Search for the cell housing the specified text and yield its (x, y) center coordinate. 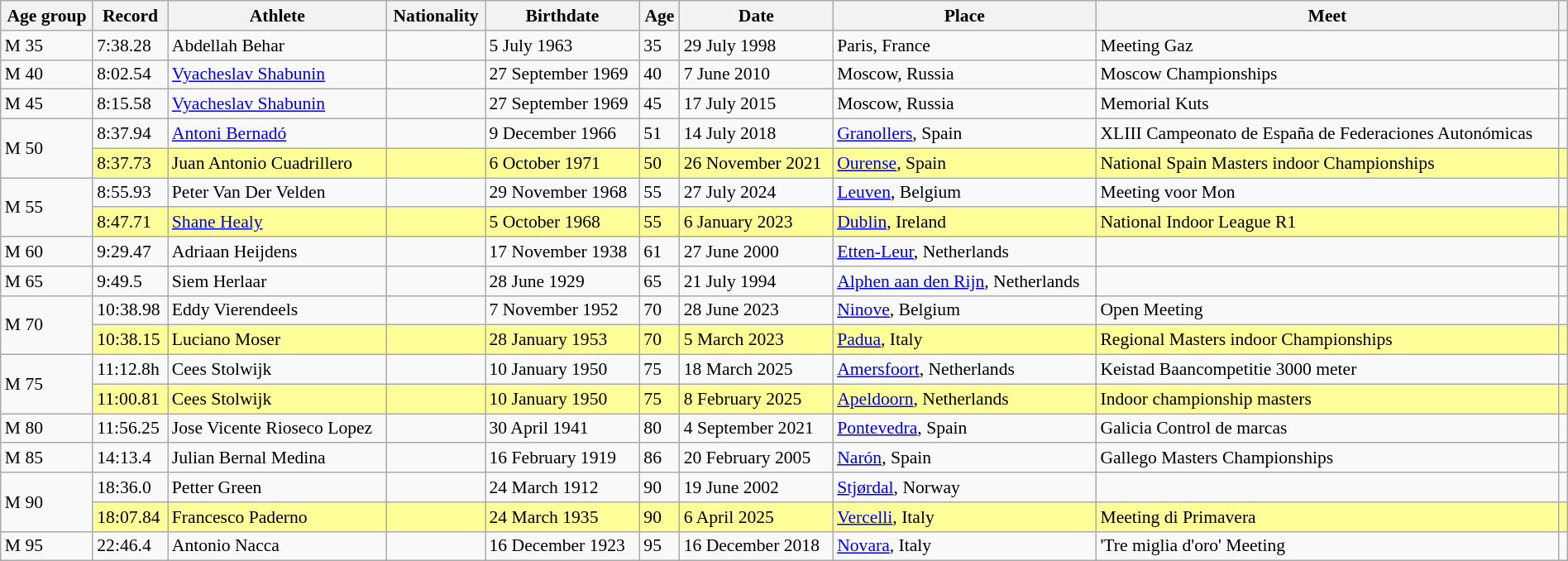
8:55.93 (131, 193)
Leuven, Belgium (964, 193)
M 85 (47, 458)
Stjørdal, Norway (964, 487)
Regional Masters indoor Championships (1327, 340)
8:37.73 (131, 163)
27 July 2024 (757, 193)
Francesco Paderno (278, 517)
26 November 2021 (757, 163)
6 January 2023 (757, 223)
5 March 2023 (757, 340)
22:46.4 (131, 546)
16 February 1919 (562, 458)
10:38.15 (131, 340)
Record (131, 16)
14:13.4 (131, 458)
28 January 1953 (562, 340)
9:49.5 (131, 281)
Nationality (437, 16)
Alphen aan den Rijn, Netherlands (964, 281)
Apeldoorn, Netherlands (964, 399)
Pontevedra, Spain (964, 429)
Meeting voor Mon (1327, 193)
Memorial Kuts (1327, 104)
M 45 (47, 104)
M 35 (47, 46)
Padua, Italy (964, 340)
Moscow Championships (1327, 74)
8 February 2025 (757, 399)
M 90 (47, 501)
Antonio Nacca (278, 546)
National Indoor League R1 (1327, 223)
Narón, Spain (964, 458)
Galicia Control de marcas (1327, 429)
M 70 (47, 324)
Julian Bernal Medina (278, 458)
11:12.8h (131, 370)
18 March 2025 (757, 370)
Novara, Italy (964, 546)
Siem Herlaar (278, 281)
10:38.98 (131, 310)
M 60 (47, 252)
24 March 1912 (562, 487)
29 July 1998 (757, 46)
Peter Van Der Velden (278, 193)
24 March 1935 (562, 517)
Abdellah Behar (278, 46)
M 40 (47, 74)
35 (659, 46)
Meeting di Primavera (1327, 517)
Amersfoort, Netherlands (964, 370)
XLIII Campeonato de España de Federaciones Autonómicas (1327, 134)
30 April 1941 (562, 429)
Gallego Masters Championships (1327, 458)
11:00.81 (131, 399)
Athlete (278, 16)
18:07.84 (131, 517)
M 50 (47, 149)
Open Meeting (1327, 310)
Indoor championship masters (1327, 399)
Age (659, 16)
29 November 1968 (562, 193)
65 (659, 281)
18:36.0 (131, 487)
16 December 1923 (562, 546)
Eddy Vierendeels (278, 310)
21 July 1994 (757, 281)
9 December 1966 (562, 134)
61 (659, 252)
7 November 1952 (562, 310)
Etten-Leur, Netherlands (964, 252)
Paris, France (964, 46)
17 November 1938 (562, 252)
16 December 2018 (757, 546)
28 June 2023 (757, 310)
5 October 1968 (562, 223)
Shane Healy (278, 223)
86 (659, 458)
50 (659, 163)
40 (659, 74)
Dublin, Ireland (964, 223)
5 July 1963 (562, 46)
Ourense, Spain (964, 163)
Meeting Gaz (1327, 46)
Keistad Baancompetitie 3000 meter (1327, 370)
Age group (47, 16)
Granollers, Spain (964, 134)
8:15.58 (131, 104)
9:29.47 (131, 252)
Jose Vicente Rioseco Lopez (278, 429)
80 (659, 429)
6 October 1971 (562, 163)
11:56.25 (131, 429)
27 June 2000 (757, 252)
95 (659, 546)
51 (659, 134)
Antoni Bernadó (278, 134)
M 75 (47, 384)
14 July 2018 (757, 134)
National Spain Masters indoor Championships (1327, 163)
Meet (1327, 16)
8:37.94 (131, 134)
Luciano Moser (278, 340)
8:47.71 (131, 223)
4 September 2021 (757, 429)
28 June 1929 (562, 281)
M 55 (47, 207)
45 (659, 104)
7:38.28 (131, 46)
'Tre miglia d'oro' Meeting (1327, 546)
6 April 2025 (757, 517)
Birthdate (562, 16)
Adriaan Heijdens (278, 252)
19 June 2002 (757, 487)
Vercelli, Italy (964, 517)
Place (964, 16)
M 65 (47, 281)
17 July 2015 (757, 104)
M 95 (47, 546)
Petter Green (278, 487)
Juan Antonio Cuadrillero (278, 163)
8:02.54 (131, 74)
M 80 (47, 429)
Date (757, 16)
20 February 2005 (757, 458)
Ninove, Belgium (964, 310)
7 June 2010 (757, 74)
